Provide the [x, y] coordinate of the cell's center where the given text is located.  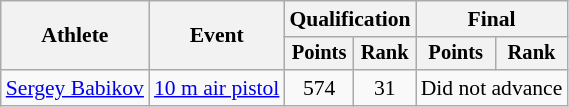
Sergey Babikov [75, 88]
Event [216, 36]
574 [318, 88]
10 m air pistol [216, 88]
31 [385, 88]
Final [492, 19]
Did not advance [492, 88]
Qualification [350, 19]
Athlete [75, 36]
